Capture the cell that displays the provided text and extract its (x, y) central coordinate. 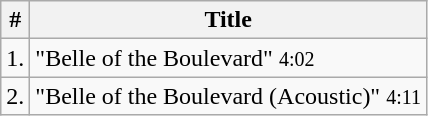
# (16, 20)
Title (228, 20)
"Belle of the Boulevard" 4:02 (228, 58)
2. (16, 96)
"Belle of the Boulevard (Acoustic)" 4:11 (228, 96)
1. (16, 58)
